Pinpoint the cell where the given text exists, returning its (x, y) midpoint coordinate. 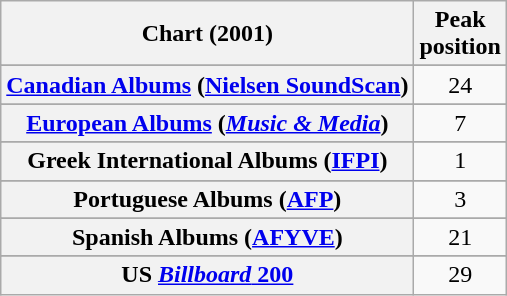
29 (460, 275)
Spanish Albums (AFYVE) (208, 237)
21 (460, 237)
Portuguese Albums (AFP) (208, 199)
Chart (2001) (208, 34)
24 (460, 85)
7 (460, 123)
Canadian Albums (Nielsen SoundScan) (208, 85)
US Billboard 200 (208, 275)
3 (460, 199)
Peakposition (460, 34)
European Albums (Music & Media) (208, 123)
Greek International Albums (IFPI) (208, 161)
1 (460, 161)
